Identify which cell holds the provided text, then report its [x, y] central coordinate. 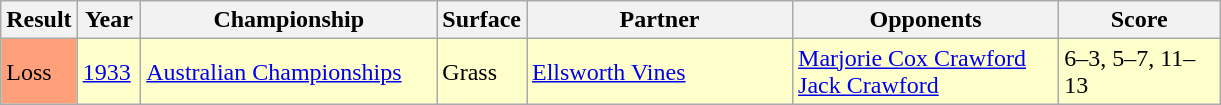
Australian Championships [289, 72]
Score [1140, 20]
Opponents [926, 20]
Result [39, 20]
1933 [109, 72]
Partner [659, 20]
Loss [39, 72]
6–3, 5–7, 11–13 [1140, 72]
Ellsworth Vines [659, 72]
Year [109, 20]
Marjorie Cox Crawford Jack Crawford [926, 72]
Grass [482, 72]
Surface [482, 20]
Championship [289, 20]
